Return [X, Y] of the center of cell containing provided text 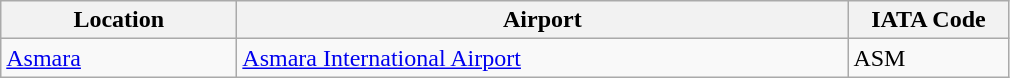
Location [119, 20]
ASM [928, 58]
Airport [542, 20]
IATA Code [928, 20]
Asmara [119, 58]
Asmara International Airport [542, 58]
